Return the (X, Y) coordinate for the center point of the cell that contains the specified text.  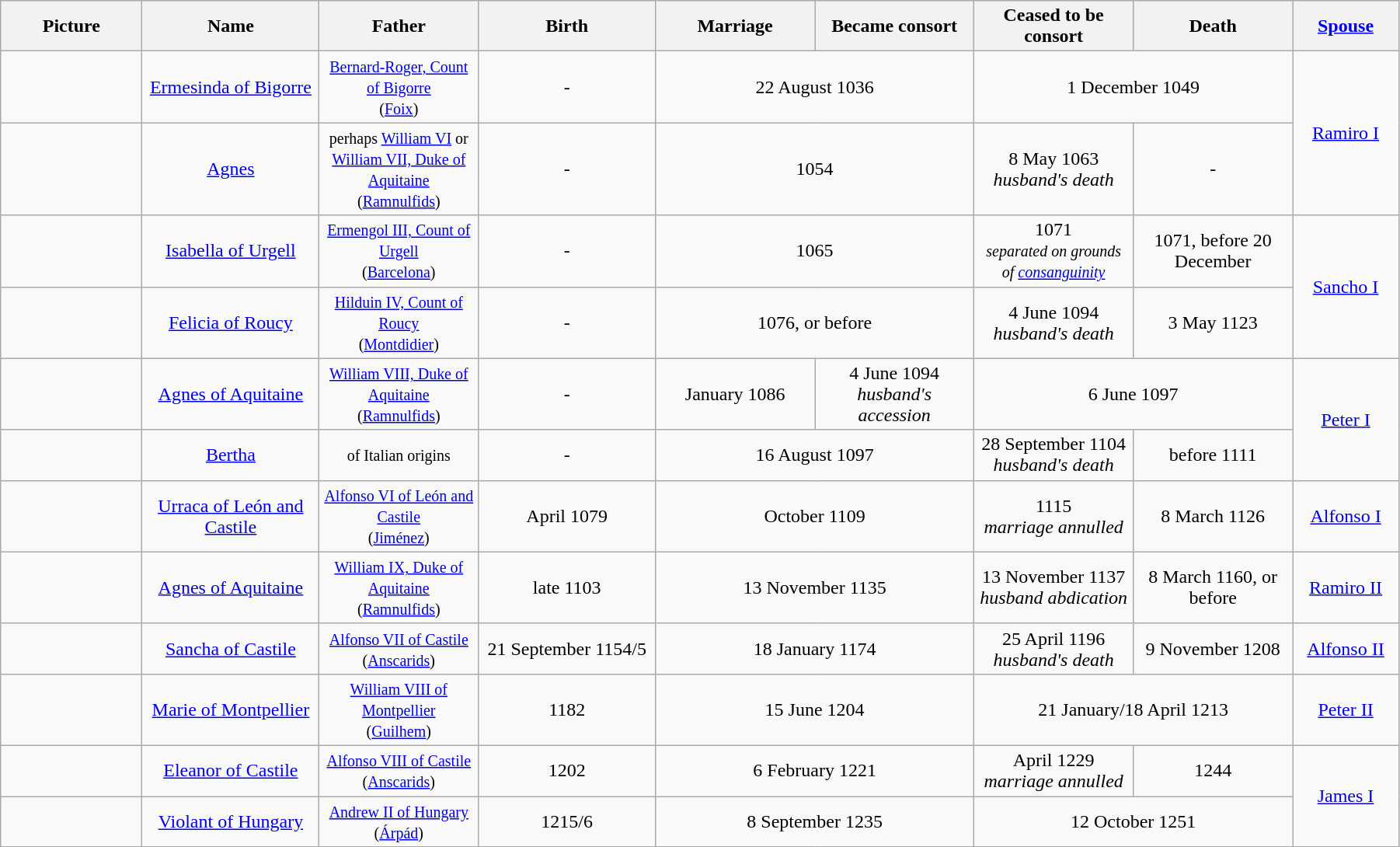
Agnes (231, 169)
Bernard-Roger, Count of Bigorre(Foix) (399, 87)
22 August 1036 (815, 87)
Bertha (231, 455)
before 1111 (1214, 455)
1182 (567, 709)
21 September 1154/5 (567, 648)
Ramiro I (1346, 134)
William VIII of Montpellier (Guilhem) (399, 709)
18 January 1174 (815, 648)
Ermengol III, Count of Urgell(Barcelona) (399, 251)
8 September 1235 (815, 821)
Alfonso II (1346, 648)
6 June 1097 (1134, 394)
1215/6 (567, 821)
Ramiro II (1346, 587)
Name (231, 26)
8 March 1160, or before (1214, 587)
1244 (1214, 771)
Became consort (895, 26)
21 January/18 April 1213 (1134, 709)
Alfonso VI of León and Castile(Jiménez) (399, 516)
Spouse (1346, 26)
1 December 1049 (1134, 87)
April 1229marriage annulled (1053, 771)
Felicia of Roucy (231, 322)
4 June 1094husband's accession (895, 394)
13 November 1135 (815, 587)
perhaps William VI or William VII, Duke of Aquitaine(Ramnulfids) (399, 169)
Father (399, 26)
October 1109 (815, 516)
Picture (71, 26)
28 September 1104husband's death (1053, 455)
Peter II (1346, 709)
15 June 1204 (815, 709)
Alfonso VIII of Castile(Anscarids) (399, 771)
January 1086 (735, 394)
Birth (567, 26)
Ermesinda of Bigorre (231, 87)
Alfonso I (1346, 516)
3 May 1123 (1214, 322)
late 1103 (567, 587)
1065 (815, 251)
1071, before 20 December (1214, 251)
1071separated on grounds of consanguinity (1053, 251)
of Italian origins (399, 455)
25 April 1196husband's death (1053, 648)
Hilduin IV, Count of Roucy(Montdidier) (399, 322)
Urraca of León and Castile (231, 516)
Sancha of Castile (231, 648)
Violant of Hungary (231, 821)
4 June 1094husband's death (1053, 322)
1076, or before (815, 322)
Peter I (1346, 420)
Sancho I (1346, 287)
16 August 1097 (815, 455)
Isabella of Urgell (231, 251)
13 November 1137husband abdication (1053, 587)
Ceased to be consort (1053, 26)
9 November 1208 (1214, 648)
Marie of Montpellier (231, 709)
8 March 1126 (1214, 516)
1054 (815, 169)
James I (1346, 796)
Marriage (735, 26)
6 February 1221 (815, 771)
Death (1214, 26)
Eleanor of Castile (231, 771)
12 October 1251 (1134, 821)
Andrew II of Hungary(Árpád) (399, 821)
1115marriage annulled (1053, 516)
8 May 1063husband's death (1053, 169)
1202 (567, 771)
William VIII, Duke of Aquitaine(Ramnulfids) (399, 394)
William IX, Duke of Aquitaine(Ramnulfids) (399, 587)
April 1079 (567, 516)
Alfonso VII of Castile(Anscarids) (399, 648)
